Locate the cell with the specified text and output its (X, Y) center coordinate. 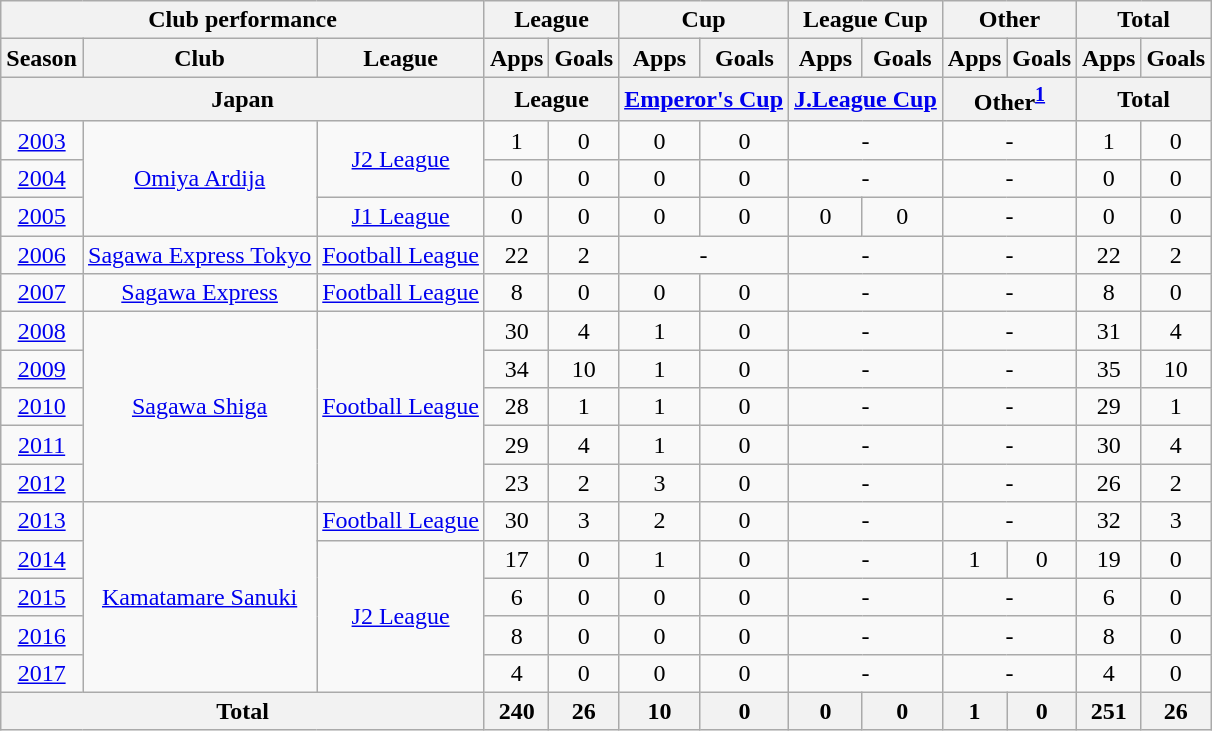
2010 (42, 407)
2011 (42, 445)
2005 (42, 217)
240 (516, 711)
2015 (42, 597)
Club performance (243, 20)
Sagawa Express (199, 293)
2012 (42, 483)
Club (199, 58)
Japan (243, 100)
2004 (42, 178)
Omiya Ardija (199, 178)
Other (1009, 20)
Kamatamare Sanuki (199, 597)
Emperor's Cup (704, 100)
Sagawa Express Tokyo (199, 255)
23 (516, 483)
2014 (42, 559)
2006 (42, 255)
2017 (42, 673)
34 (516, 369)
J.League Cup (866, 100)
League Cup (866, 20)
2008 (42, 331)
Sagawa Shiga (199, 407)
Other1 (1009, 100)
2016 (42, 635)
251 (1109, 711)
32 (1109, 521)
35 (1109, 369)
J1 League (401, 217)
28 (516, 407)
31 (1109, 331)
2003 (42, 140)
Season (42, 58)
19 (1109, 559)
2007 (42, 293)
2009 (42, 369)
Cup (704, 20)
2013 (42, 521)
17 (516, 559)
